Identify which cell holds the provided text, then report its (X, Y) central coordinate. 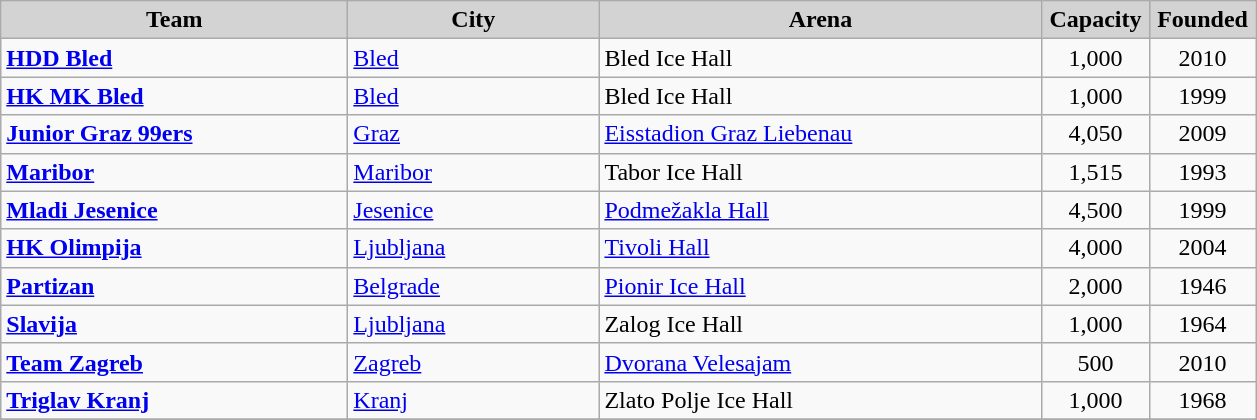
Zalog Ice Hall (820, 324)
Graz (474, 134)
4,000 (1096, 248)
Podmežakla Hall (820, 210)
2009 (1202, 134)
1964 (1202, 324)
2004 (1202, 248)
Zagreb (474, 362)
Capacity (1096, 20)
Partizan (174, 286)
1968 (1202, 400)
1,515 (1096, 172)
Team (174, 20)
1993 (1202, 172)
Dvorana Velesajam (820, 362)
500 (1096, 362)
HDD Bled (174, 58)
Zlato Polje Ice Hall (820, 400)
2,000 (1096, 286)
Tabor Ice Hall (820, 172)
Eisstadion Graz Liebenau (820, 134)
Tivoli Hall (820, 248)
Slavija (174, 324)
Team Zagreb (174, 362)
HK Olimpija (174, 248)
Kranj (474, 400)
City (474, 20)
Triglav Kranj (174, 400)
4,500 (1096, 210)
Belgrade (474, 286)
1946 (1202, 286)
Founded (1202, 20)
Junior Graz 99ers (174, 134)
Arena (820, 20)
Pionir Ice Hall (820, 286)
HK MK Bled (174, 96)
Jesenice (474, 210)
Mladi Jesenice (174, 210)
4,050 (1096, 134)
